Return (x, y) of the center of cell containing provided text 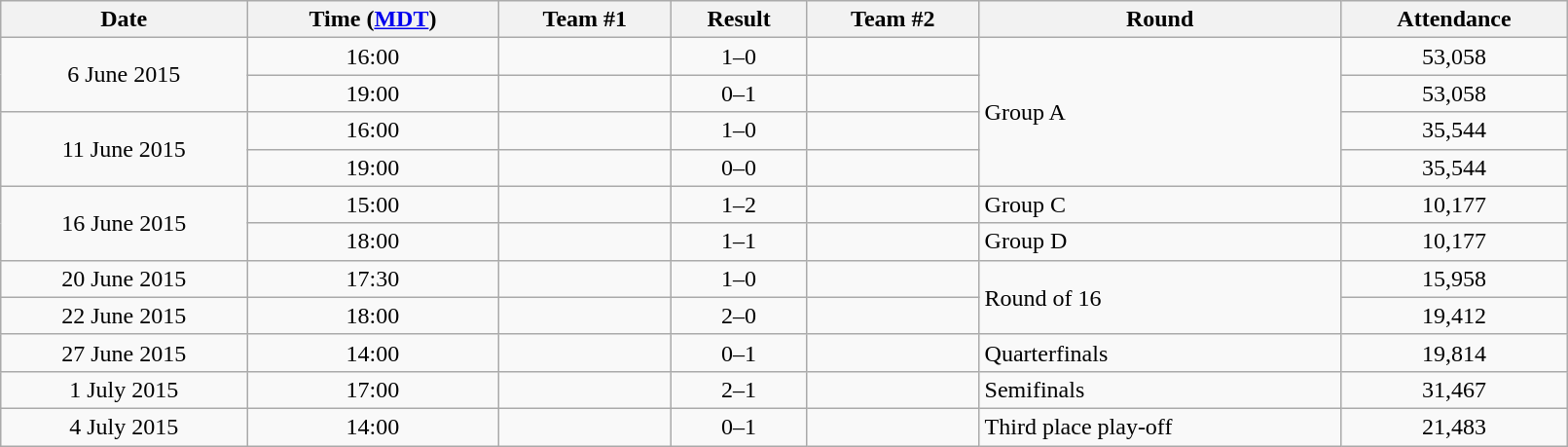
15:00 (373, 205)
Team #2 (893, 19)
Date (125, 19)
20 June 2015 (125, 279)
Attendance (1454, 19)
Round (1160, 19)
Round of 16 (1160, 297)
1 July 2015 (125, 390)
Team #1 (584, 19)
6 June 2015 (125, 75)
0–0 (740, 168)
11 June 2015 (125, 149)
1–2 (740, 205)
Result (740, 19)
Quarterfinals (1160, 353)
2–1 (740, 390)
17:00 (373, 390)
Time (MDT) (373, 19)
Group D (1160, 242)
2–0 (740, 316)
Group A (1160, 112)
Third place play-off (1160, 427)
4 July 2015 (125, 427)
19,814 (1454, 353)
27 June 2015 (125, 353)
16 June 2015 (125, 223)
15,958 (1454, 279)
31,467 (1454, 390)
19,412 (1454, 316)
Semifinals (1160, 390)
1–1 (740, 242)
21,483 (1454, 427)
17:30 (373, 279)
Group C (1160, 205)
22 June 2015 (125, 316)
